Return the [x, y] coordinate for the center point of the cell that contains the specified text.  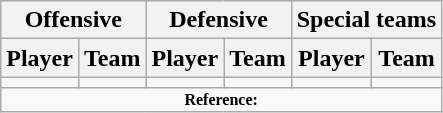
Special teams [366, 20]
Reference: [222, 100]
Defensive [218, 20]
Offensive [74, 20]
